For the text-containing cell, return its midpoint in [x, y] coordinate format. 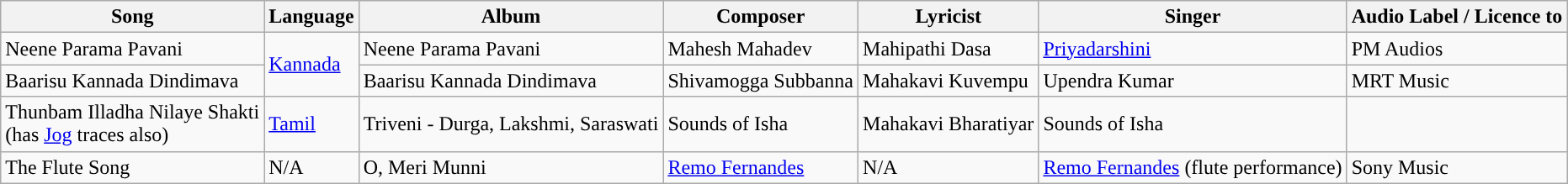
O, Meri Munni [511, 167]
The Flute Song [133, 167]
Shivamogga Subbanna [761, 81]
Upendra Kumar [1193, 81]
MRT Music [1457, 81]
Language [311, 17]
PM Audios [1457, 49]
Mahakavi Bharatiyar [949, 124]
Remo Fernandes (flute performance) [1193, 167]
Priyadarshini [1193, 49]
Tamil [311, 124]
Audio Label / Licence to [1457, 17]
Composer [761, 17]
Thunbam Illadha Nilaye Shakti(has Jog traces also) [133, 124]
Album [511, 17]
Song [133, 17]
Mahakavi Kuvempu [949, 81]
Remo Fernandes [761, 167]
Mahesh Mahadev [761, 49]
Triveni - Durga, Lakshmi, Saraswati [511, 124]
Sony Music [1457, 167]
Singer [1193, 17]
Lyricist [949, 17]
Mahipathi Dasa [949, 49]
Kannada [311, 65]
